Provide the (x, y) coordinate of the cell's center where the given text is located.  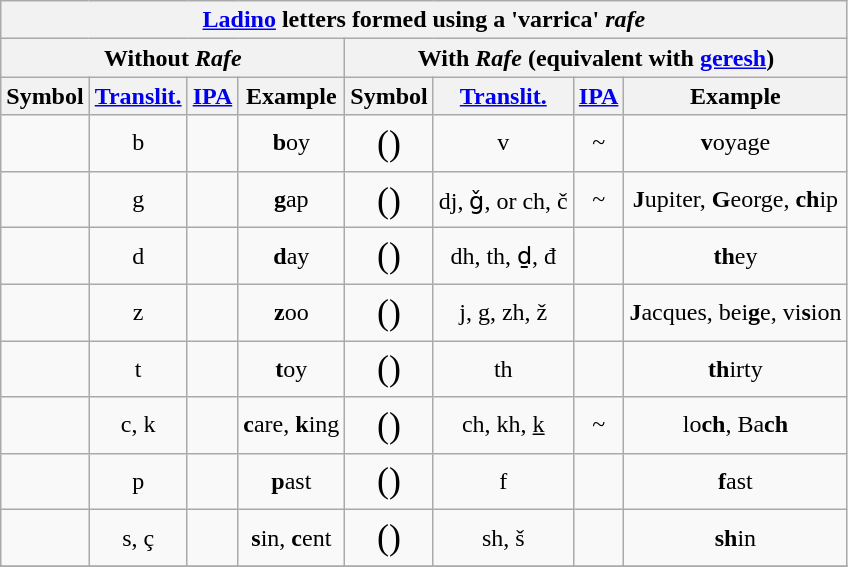
fast (736, 481)
th (503, 368)
d (138, 256)
b (138, 143)
Jacques, beige, vision (736, 312)
f (503, 481)
thirty (736, 368)
dj, ǧ, or ch, č (503, 199)
voyage (736, 143)
zoo (292, 312)
j, g, zh, ž (503, 312)
sh, š (503, 538)
Ladino letters formed using a 'varrica' rafe (424, 20)
dh, th, ḏ, đ (503, 256)
past (292, 481)
c, k (138, 425)
ch, kh, k (503, 425)
Without Rafe (173, 58)
day (292, 256)
t (138, 368)
sin, cent (292, 538)
care, king (292, 425)
shin (736, 538)
Jupiter, George, chip (736, 199)
gap (292, 199)
loch, Bach (736, 425)
p (138, 481)
toy (292, 368)
s, ç (138, 538)
v (503, 143)
z (138, 312)
boy (292, 143)
they (736, 256)
g (138, 199)
With Rafe (equivalent with geresh) (596, 58)
